Scan for the cell matching the given text and deliver its (x, y) coordinate at center. 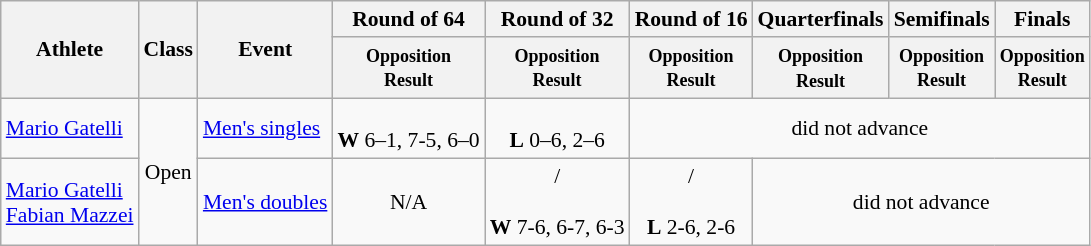
Open (168, 172)
/ L 2-6, 2-6 (692, 202)
Finals (1042, 19)
Athlete (70, 50)
Quarterfinals (821, 19)
Event (266, 50)
Men's singles (266, 128)
L 0–6, 2–6 (558, 128)
W 6–1, 7-5, 6–0 (408, 128)
/ W 7-6, 6-7, 6-3 (558, 202)
Round of 32 (558, 19)
Round of 16 (692, 19)
Mario Gatelli (70, 128)
Class (168, 50)
Men's doubles (266, 202)
Mario Gatelli Fabian Mazzei (70, 202)
N/A (408, 202)
Semifinals (942, 19)
Round of 64 (408, 19)
